Find where the given text appears and provide that cell's center as (X, Y) coordinate. 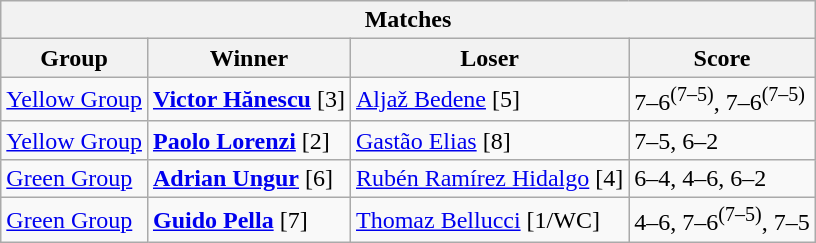
Rubén Ramírez Hidalgo [4] (489, 178)
Winner (248, 58)
Guido Pella [7] (248, 220)
Gastão Elias [8] (489, 140)
7–5, 6–2 (722, 140)
Adrian Ungur [6] (248, 178)
Loser (489, 58)
4–6, 7–6(7–5), 7–5 (722, 220)
7–6(7–5), 7–6(7–5) (722, 100)
Aljaž Bedene [5] (489, 100)
Matches (408, 20)
Score (722, 58)
6–4, 4–6, 6–2 (722, 178)
Paolo Lorenzi [2] (248, 140)
Thomaz Bellucci [1/WC] (489, 220)
Victor Hănescu [3] (248, 100)
Group (74, 58)
